Locate the cell with the specified text and output its [x, y] center coordinate. 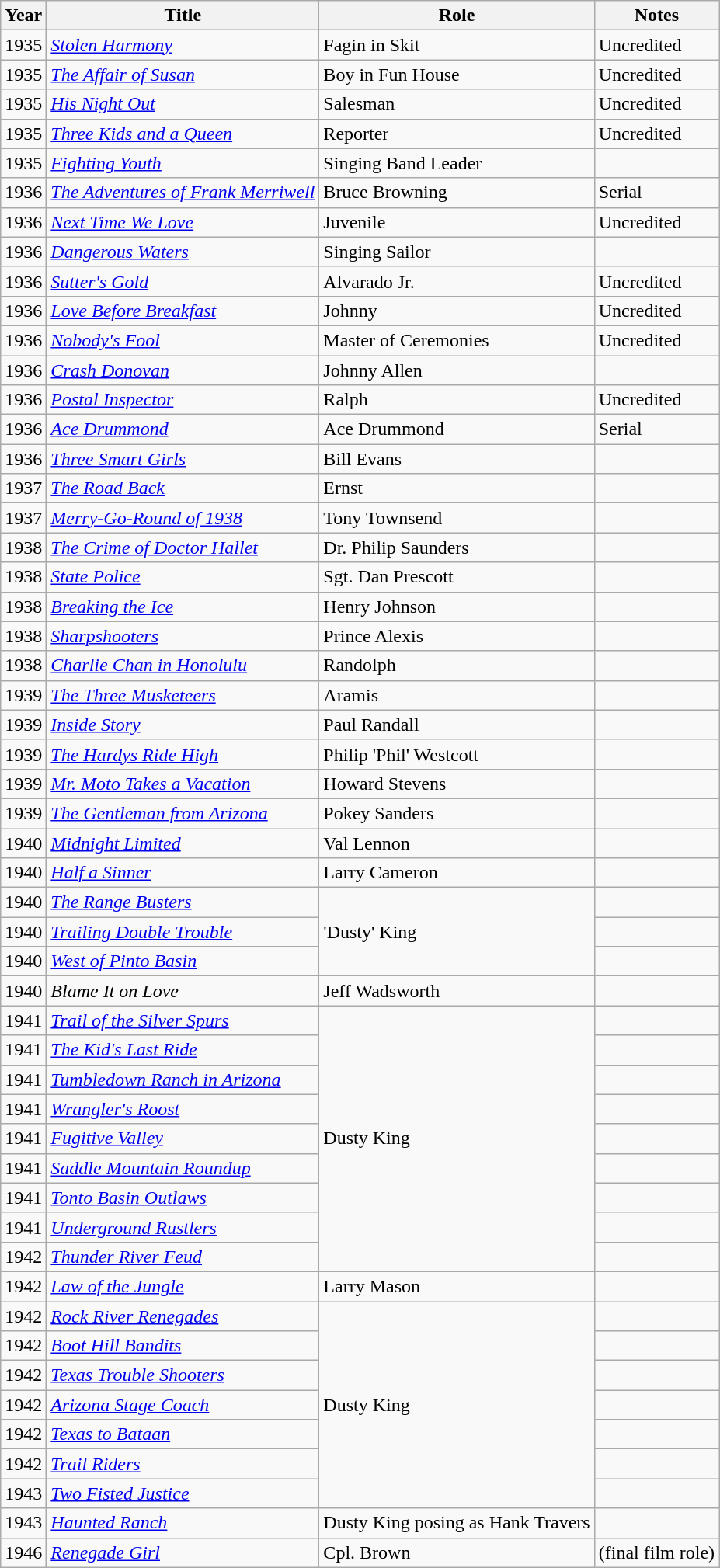
Blame It on Love [183, 991]
Love Before Breakfast [183, 311]
Johnny Allen [457, 370]
Mr. Moto Takes a Vacation [183, 784]
The Gentleman from Arizona [183, 813]
The Affair of Susan [183, 75]
Dr. Philip Saunders [457, 548]
Boy in Fun House [457, 75]
Postal Inspector [183, 400]
Trail of the Silver Spurs [183, 1020]
Singing Band Leader [457, 163]
Fugitive Valley [183, 1139]
His Night Out [183, 104]
Underground Rustlers [183, 1227]
Two Fisted Justice [183, 1493]
Boot Hill Bandits [183, 1346]
Merry-Go-Round of 1938 [183, 518]
Johnny [457, 311]
Juvenile [457, 222]
'Dusty' King [457, 932]
Crash Donovan [183, 370]
Thunder River Feud [183, 1257]
The Three Musketeers [183, 695]
Randolph [457, 666]
Master of Ceremonies [457, 340]
Half a Sinner [183, 873]
Wrangler's Roost [183, 1109]
Tony Townsend [457, 518]
The Road Back [183, 488]
Bill Evans [457, 459]
Henry Johnson [457, 607]
West of Pinto Basin [183, 961]
Sgt. Dan Prescott [457, 577]
The Kid's Last Ride [183, 1050]
Singing Sailor [457, 252]
Fighting Youth [183, 163]
Nobody's Fool [183, 340]
Renegade Girl [183, 1552]
Val Lennon [457, 843]
Reporter [457, 134]
Stolen Harmony [183, 45]
Tumbledown Ranch in Arizona [183, 1080]
Howard Stevens [457, 784]
Role [457, 16]
Texas Trouble Shooters [183, 1375]
Bruce Browning [457, 193]
State Police [183, 577]
Salesman [457, 104]
The Hardys Ride High [183, 754]
The Crime of Doctor Hallet [183, 548]
Cpl. Brown [457, 1552]
Dusty King posing as Hank Travers [457, 1523]
Three Smart Girls [183, 459]
Notes [656, 16]
Paul Randall [457, 725]
Larry Cameron [457, 873]
Saddle Mountain Roundup [183, 1168]
Pokey Sanders [457, 813]
Inside Story [183, 725]
The Adventures of Frank Merriwell [183, 193]
Larry Mason [457, 1286]
Prince Alexis [457, 636]
Midnight Limited [183, 843]
(final film role) [656, 1552]
The Range Busters [183, 902]
Aramis [457, 695]
Year [23, 16]
Fagin in Skit [457, 45]
Texas to Bataan [183, 1434]
1946 [23, 1552]
Philip 'Phil' Westcott [457, 754]
Haunted Ranch [183, 1523]
Charlie Chan in Honolulu [183, 666]
Next Time We Love [183, 222]
Dangerous Waters [183, 252]
Title [183, 16]
Law of the Jungle [183, 1286]
Breaking the Ice [183, 607]
Sutter's Gold [183, 281]
Sharpshooters [183, 636]
Alvarado Jr. [457, 281]
Arizona Stage Coach [183, 1405]
Jeff Wadsworth [457, 991]
Trail Riders [183, 1464]
Ralph [457, 400]
Ernst [457, 488]
Three Kids and a Queen [183, 134]
Tonto Basin Outlaws [183, 1198]
Rock River Renegades [183, 1316]
Trailing Double Trouble [183, 932]
